Extract the [x, y] coordinate from the center of the cell holding the provided text.  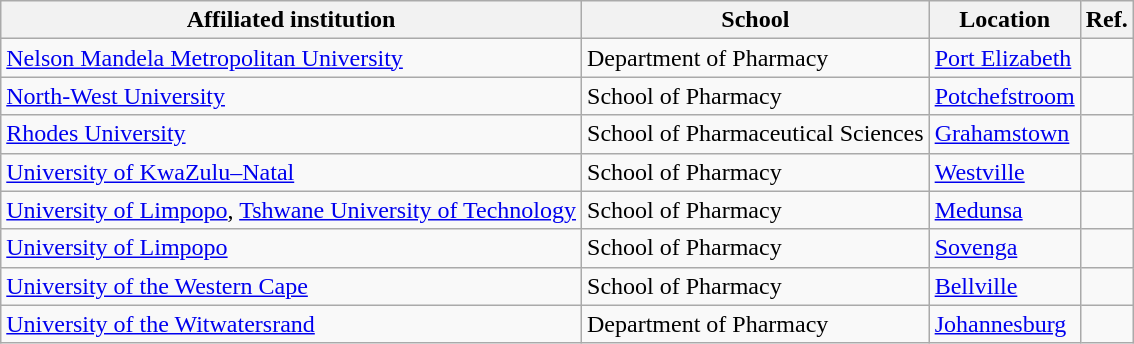
Grahamstown [1004, 134]
School of Pharmaceutical Sciences [756, 134]
Westville [1004, 172]
Rhodes University [292, 134]
University of KwaZulu–Natal [292, 172]
School [756, 20]
Medunsa [1004, 210]
University of Limpopo, Tshwane University of Technology [292, 210]
Location [1004, 20]
Affiliated institution [292, 20]
Port Elizabeth [1004, 58]
Johannesburg [1004, 324]
University of the Witwatersrand [292, 324]
Potchefstroom [1004, 96]
Bellville [1004, 286]
Ref. [1106, 20]
University of Limpopo [292, 248]
Nelson Mandela Metropolitan University [292, 58]
University of the Western Cape [292, 286]
Sovenga [1004, 248]
North-West University [292, 96]
